Find where the given text appears and provide that cell's center as [x, y] coordinate. 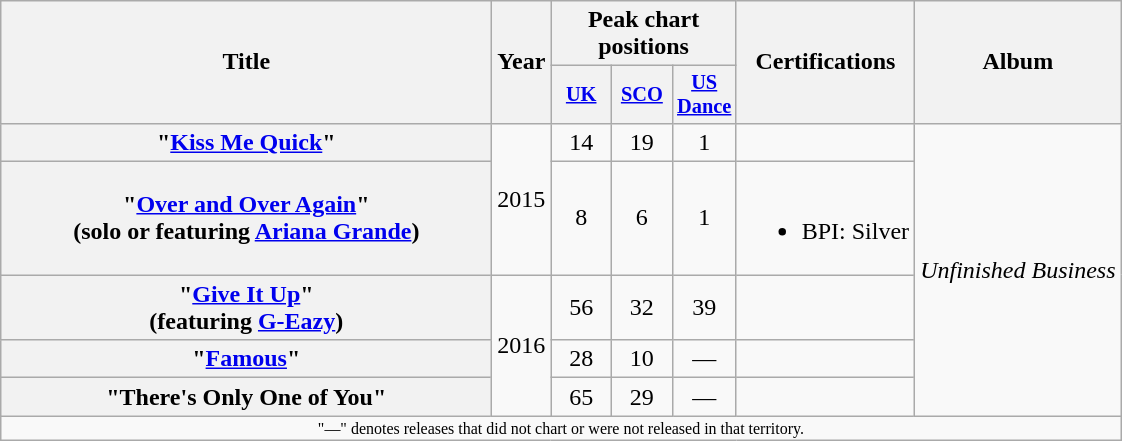
2015 [522, 198]
6 [642, 218]
19 [642, 142]
BPI: Silver [825, 218]
USDance [704, 95]
"Kiss Me Quick" [246, 142]
SCO [642, 95]
39 [704, 308]
"There's Only One of You" [246, 397]
"Over and Over Again"(solo or featuring Ariana Grande) [246, 218]
Certifications [825, 62]
14 [582, 142]
UK [582, 95]
Year [522, 62]
56 [582, 308]
10 [642, 359]
"Famous" [246, 359]
32 [642, 308]
29 [642, 397]
Peak chartpositions [644, 34]
8 [582, 218]
2016 [522, 346]
Title [246, 62]
"Give It Up"(featuring G-Eazy) [246, 308]
Unfinished Business [1018, 269]
28 [582, 359]
65 [582, 397]
"—" denotes releases that did not chart or were not released in that territory. [561, 428]
Album [1018, 62]
